Output the [X, Y] coordinate of the center of the cell containing the given text.  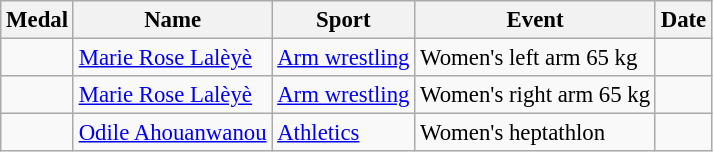
Event [536, 20]
Women's left arm 65 kg [536, 58]
Women's heptathlon [536, 133]
Name [172, 20]
Athletics [344, 133]
Date [683, 20]
Medal [38, 20]
Odile Ahouanwanou [172, 133]
Sport [344, 20]
Women's right arm 65 kg [536, 95]
